For the text-containing cell, return its midpoint in [x, y] coordinate format. 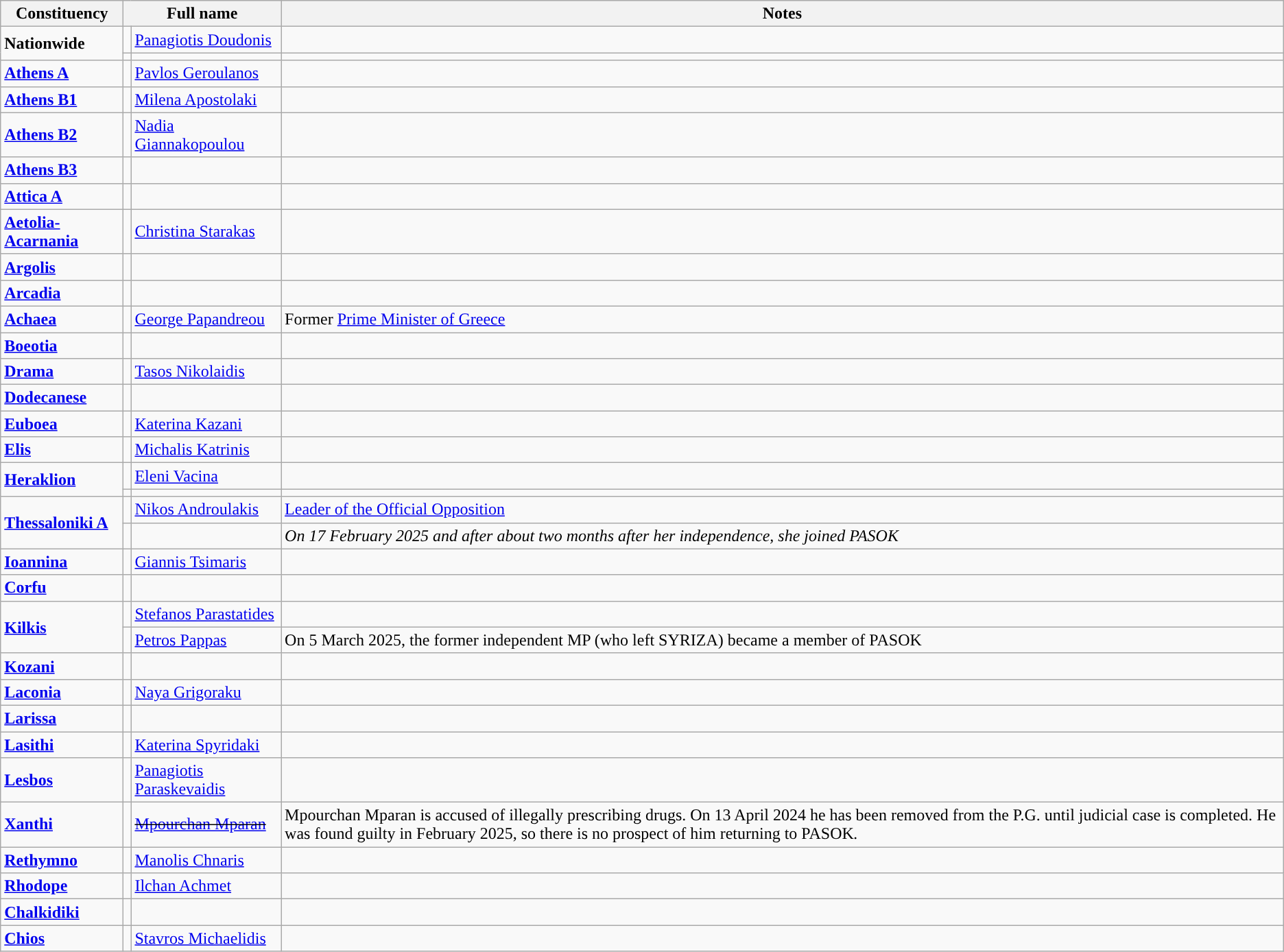
Xanthi [62, 824]
Chalkidiki [62, 912]
Kilkis [62, 627]
Athens B2 [62, 134]
Tasos Nikolaidis [206, 372]
Former Prime Minister of Greece [783, 319]
Katerina Kazani [206, 424]
Athens B3 [62, 170]
Argolis [62, 267]
Achaea [62, 319]
Arcadia [62, 293]
Dodecanese [62, 398]
Mpourchan Mparan [206, 824]
Katerina Spyridaki [206, 744]
On 17 February 2025 and after about two months after her independence, she joined PASOK [783, 536]
Ilchan Achmet [206, 886]
Panagiotis Doudonis [206, 40]
Lasithi [62, 744]
Manolis Chnaris [206, 860]
Full name [202, 14]
Petros Pappas [206, 640]
Rethymno [62, 860]
Eleni Vacina [206, 476]
Nikos Androulakis [206, 510]
Boeotia [62, 345]
Leader of the Official Opposition [783, 510]
Christina Starakas [206, 232]
Giannis Tsimaris [206, 562]
Euboea [62, 424]
Kozani [62, 666]
Lesbos [62, 781]
Drama [62, 372]
On 5 March 2025, the former independent MP (who left SYRIZA) became a member of PASOK [783, 640]
Elis [62, 450]
Panagiotis Paraskevaidis [206, 781]
Nationwide [62, 44]
Corfu [62, 588]
Laconia [62, 692]
Stefanos Parastatides [206, 614]
Thessaloniki A [62, 523]
Stavros Michaelidis [206, 938]
Rhodope [62, 886]
Heraklion [62, 480]
George Papandreou [206, 319]
Notes [783, 14]
Milena Apostolaki [206, 99]
Constituency [62, 14]
Larissa [62, 718]
Pavlos Geroulanos [206, 73]
Ioannina [62, 562]
Nadia Giannakopoulou [206, 134]
Athens B1 [62, 99]
Athens A [62, 73]
Attica A [62, 196]
Naya Grigoraku [206, 692]
Michalis Katrinis [206, 450]
Aetolia-Acarnania [62, 232]
Chios [62, 938]
